Output the [X, Y] coordinate of the center of the cell containing the given text.  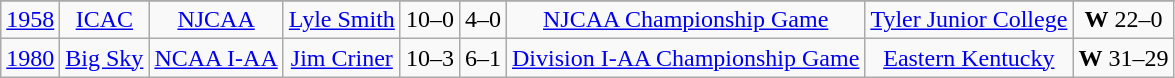
Division I-AA Championship Game [685, 58]
1980 [30, 58]
10–0 [430, 20]
NJCAA Championship Game [685, 20]
Eastern Kentucky [969, 58]
6–1 [482, 58]
Tyler Junior College [969, 20]
W 22–0 [1124, 20]
NCAA I-AA [216, 58]
4–0 [482, 20]
10–3 [430, 58]
Big Sky [104, 58]
1958 [30, 20]
ICAC [104, 20]
W 31–29 [1124, 58]
Jim Criner [342, 58]
NJCAA [216, 20]
Lyle Smith [342, 20]
